Return (X, Y) of the center of cell containing provided text 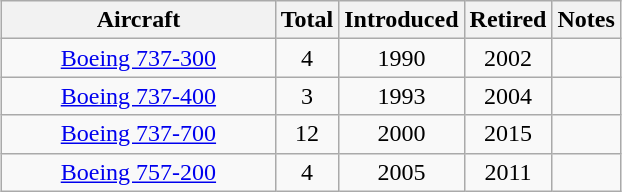
Boeing 737-700 (139, 134)
12 (307, 134)
Total (307, 20)
3 (307, 96)
Aircraft (139, 20)
Introduced (402, 20)
Boeing 757-200 (139, 172)
Retired (508, 20)
2015 (508, 134)
2004 (508, 96)
1993 (402, 96)
2011 (508, 172)
2002 (508, 58)
2000 (402, 134)
Boeing 737-300 (139, 58)
Notes (586, 20)
1990 (402, 58)
Boeing 737-400 (139, 96)
2005 (402, 172)
